Scan for the cell matching the given text and deliver its (x, y) coordinate at center. 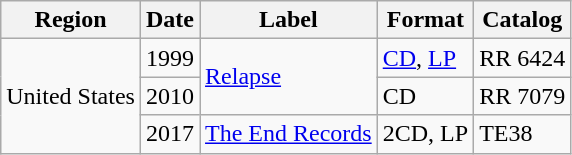
United States (71, 96)
CD (425, 96)
Label (289, 20)
RR 7079 (522, 96)
2017 (170, 134)
Catalog (522, 20)
Region (71, 20)
Relapse (289, 77)
Format (425, 20)
Date (170, 20)
2CD, LP (425, 134)
1999 (170, 58)
The End Records (289, 134)
TE38 (522, 134)
CD, LP (425, 58)
2010 (170, 96)
RR 6424 (522, 58)
